Search for the cell housing the specified text and yield its (X, Y) center coordinate. 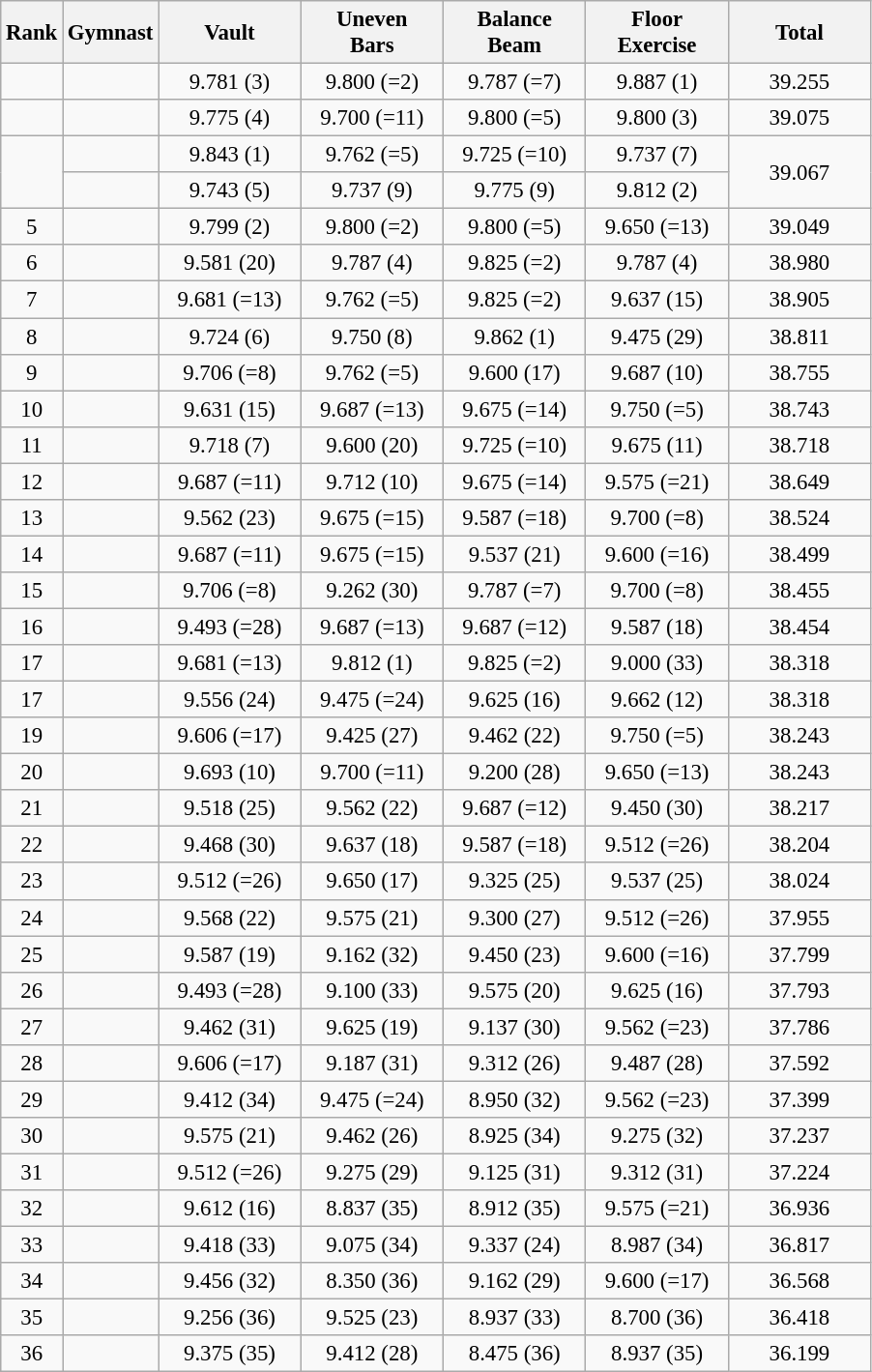
9.568 (22) (230, 918)
9.125 (31) (514, 1172)
UnevenBars (371, 33)
8 (32, 336)
38.811 (799, 336)
9.537 (21) (514, 554)
9.450 (23) (514, 954)
12 (32, 482)
19 (32, 736)
9.750 (8) (371, 336)
35 (32, 1318)
9.775 (4) (230, 118)
8.937 (33) (514, 1318)
9.325 (25) (514, 882)
16 (32, 627)
36.817 (799, 1245)
9.737 (7) (657, 155)
9.425 (27) (371, 736)
38.980 (799, 264)
9.412 (28) (371, 1354)
24 (32, 918)
9.587 (19) (230, 954)
9.587 (18) (657, 627)
9.200 (28) (514, 773)
8.950 (32) (514, 1099)
9.743 (5) (230, 190)
29 (32, 1099)
9.462 (31) (230, 1027)
9.625 (19) (371, 1027)
38.204 (799, 845)
9.556 (24) (230, 700)
25 (32, 954)
36.418 (799, 1318)
Total (799, 33)
31 (32, 1172)
9.525 (23) (371, 1318)
13 (32, 518)
38.455 (799, 591)
36.568 (799, 1281)
11 (32, 445)
9.693 (10) (230, 773)
9.312 (31) (657, 1172)
Vault (230, 33)
39.255 (799, 82)
9.650 (17) (371, 882)
9.812 (2) (657, 190)
9 (32, 372)
28 (32, 1064)
9.737 (9) (371, 190)
8.937 (35) (657, 1354)
9.600 (=17) (657, 1281)
9.462 (22) (514, 736)
30 (32, 1136)
9.456 (32) (230, 1281)
37.237 (799, 1136)
9.256 (36) (230, 1318)
9.662 (12) (657, 700)
37.786 (799, 1027)
38.755 (799, 372)
9.675 (11) (657, 445)
9.581 (20) (230, 264)
8.987 (34) (657, 1245)
9.724 (6) (230, 336)
8.925 (34) (514, 1136)
9.781 (3) (230, 82)
7 (32, 300)
9.187 (31) (371, 1064)
38.743 (799, 409)
38.499 (799, 554)
9.637 (15) (657, 300)
9.687 (10) (657, 372)
9.537 (25) (657, 882)
8.350 (36) (371, 1281)
9.000 (33) (657, 663)
9.487 (28) (657, 1064)
9.337 (24) (514, 1245)
39.067 (799, 172)
9.075 (34) (371, 1245)
33 (32, 1245)
21 (32, 808)
5 (32, 227)
9.518 (25) (230, 808)
BalanceBeam (514, 33)
9.637 (18) (371, 845)
9.312 (26) (514, 1064)
9.275 (29) (371, 1172)
38.217 (799, 808)
9.843 (1) (230, 155)
37.799 (799, 954)
9.575 (20) (514, 990)
9.562 (23) (230, 518)
9.600 (17) (514, 372)
20 (32, 773)
6 (32, 264)
38.649 (799, 482)
9.162 (32) (371, 954)
37.224 (799, 1172)
9.775 (9) (514, 190)
9.800 (3) (657, 118)
36.936 (799, 1209)
27 (32, 1027)
9.418 (33) (230, 1245)
9.562 (22) (371, 808)
34 (32, 1281)
14 (32, 554)
9.100 (33) (371, 990)
23 (32, 882)
9.275 (32) (657, 1136)
8.912 (35) (514, 1209)
9.712 (10) (371, 482)
36 (32, 1354)
9.612 (16) (230, 1209)
9.462 (26) (371, 1136)
10 (32, 409)
9.631 (15) (230, 409)
9.300 (27) (514, 918)
8.700 (36) (657, 1318)
9.600 (20) (371, 445)
22 (32, 845)
39.049 (799, 227)
9.450 (30) (657, 808)
38.454 (799, 627)
37.793 (799, 990)
9.162 (29) (514, 1281)
9.812 (1) (371, 663)
36.199 (799, 1354)
38.905 (799, 300)
15 (32, 591)
9.412 (34) (230, 1099)
32 (32, 1209)
37.592 (799, 1064)
39.075 (799, 118)
9.799 (2) (230, 227)
9.468 (30) (230, 845)
8.475 (36) (514, 1354)
FloorExercise (657, 33)
Rank (32, 33)
26 (32, 990)
9.862 (1) (514, 336)
38.024 (799, 882)
9.137 (30) (514, 1027)
9.262 (30) (371, 591)
38.718 (799, 445)
37.955 (799, 918)
Gymnast (110, 33)
8.837 (35) (371, 1209)
9.718 (7) (230, 445)
9.475 (29) (657, 336)
9.887 (1) (657, 82)
37.399 (799, 1099)
9.375 (35) (230, 1354)
38.524 (799, 518)
